Scan for the cell matching the given text and deliver its [X, Y] coordinate at center. 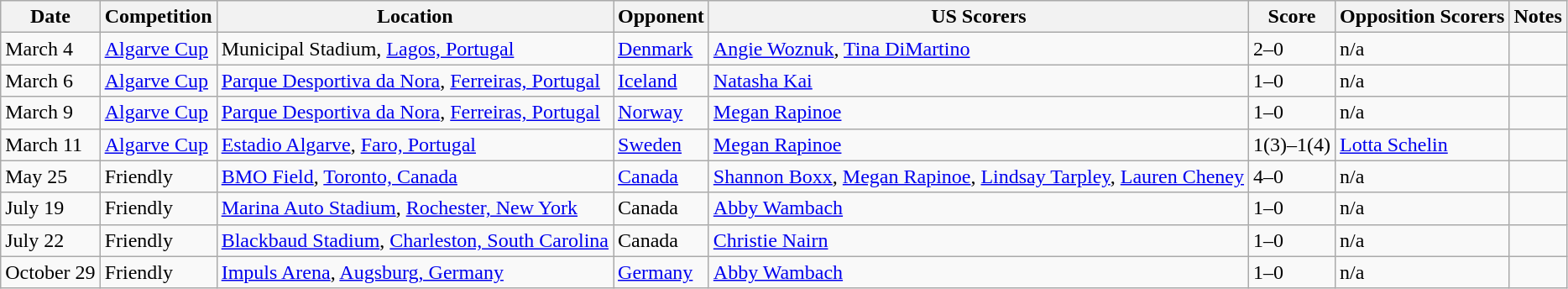
Marina Auto Stadium, Rochester, New York [415, 208]
Sweden [661, 144]
Score [1293, 17]
Denmark [661, 49]
Date [50, 17]
4–0 [1293, 176]
Iceland [661, 81]
Location [415, 17]
Estadio Algarve, Faro, Portugal [415, 144]
Shannon Boxx, Megan Rapinoe, Lindsay Tarpley, Lauren Cheney [979, 176]
BMO Field, Toronto, Canada [415, 176]
October 29 [50, 272]
Opponent [661, 17]
July 22 [50, 240]
Blackbaud Stadium, Charleston, South Carolina [415, 240]
Norway [661, 113]
Angie Woznuk, Tina DiMartino [979, 49]
July 19 [50, 208]
Notes [1538, 17]
Impuls Arena, Augsburg, Germany [415, 272]
March 4 [50, 49]
US Scorers [979, 17]
March 11 [50, 144]
Opposition Scorers [1422, 17]
Natasha Kai [979, 81]
Germany [661, 272]
May 25 [50, 176]
Lotta Schelin [1422, 144]
2–0 [1293, 49]
March 9 [50, 113]
March 6 [50, 81]
Competition [158, 17]
Municipal Stadium, Lagos, Portugal [415, 49]
1(3)–1(4) [1293, 144]
Christie Nairn [979, 240]
